Provide the (x, y) coordinate of the cell's center where the given text is located.  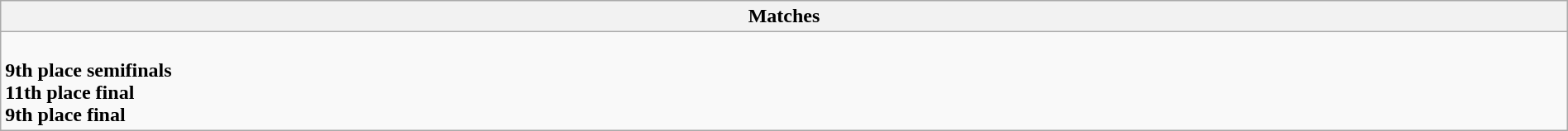
9th place semifinals 11th place final 9th place final (784, 81)
Matches (784, 16)
